Scan for the cell matching the given text and deliver its (x, y) coordinate at center. 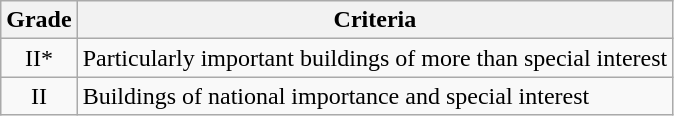
Criteria (375, 20)
II (39, 96)
Grade (39, 20)
Particularly important buildings of more than special interest (375, 58)
Buildings of national importance and special interest (375, 96)
II* (39, 58)
